Find where the given text appears and provide that cell's center as (x, y) coordinate. 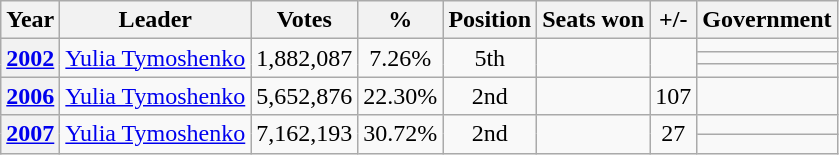
30.72% (400, 134)
1,882,087 (304, 58)
7,162,193 (304, 134)
5,652,876 (304, 96)
Position (490, 20)
7.26% (400, 58)
5th (490, 58)
Votes (304, 20)
2006 (30, 96)
% (400, 20)
Year (30, 20)
2002 (30, 58)
Seats won (594, 20)
2007 (30, 134)
22.30% (400, 96)
Leader (156, 20)
27 (674, 134)
107 (674, 96)
Government (767, 20)
+/- (674, 20)
